Return the (x, y) coordinate for the center point of the cell that contains the specified text.  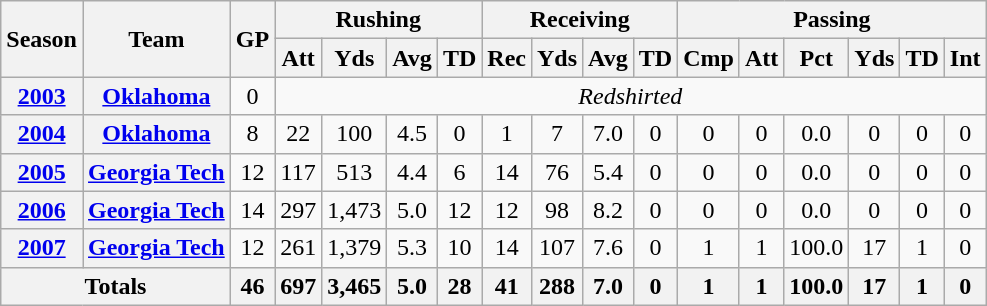
41 (507, 286)
4.5 (412, 134)
7 (556, 134)
Pct (816, 58)
4.4 (412, 172)
6 (459, 172)
22 (298, 134)
1,379 (354, 248)
7.6 (608, 248)
1,473 (354, 210)
Receiving (580, 20)
107 (556, 248)
2005 (42, 172)
8.2 (608, 210)
Cmp (709, 58)
Rec (507, 58)
46 (252, 286)
2007 (42, 248)
3,465 (354, 286)
10 (459, 248)
Totals (116, 286)
5.3 (412, 248)
261 (298, 248)
Season (42, 39)
100 (354, 134)
Passing (832, 20)
Team (156, 39)
288 (556, 286)
297 (298, 210)
28 (459, 286)
8 (252, 134)
Rushing (378, 20)
98 (556, 210)
76 (556, 172)
GP (252, 39)
Redshirted (630, 96)
Int (965, 58)
5.4 (608, 172)
117 (298, 172)
513 (354, 172)
2006 (42, 210)
2004 (42, 134)
2003 (42, 96)
697 (298, 286)
